Extract the (X, Y) coordinate from the center of the cell holding the provided text.  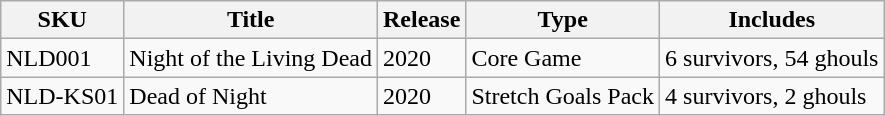
Type (563, 20)
6 survivors, 54 ghouls (772, 58)
Stretch Goals Pack (563, 96)
NLD001 (62, 58)
Core Game (563, 58)
Title (251, 20)
Dead of Night (251, 96)
Release (422, 20)
NLD-KS01 (62, 96)
4 survivors, 2 ghouls (772, 96)
Includes (772, 20)
Night of the Living Dead (251, 58)
SKU (62, 20)
